Provide the [x, y] coordinate of the cell's center where the given text is located.  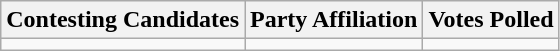
Contesting Candidates [123, 20]
Votes Polled [491, 20]
Party Affiliation [334, 20]
